Output the [X, Y] coordinate of the center of the cell containing the given text.  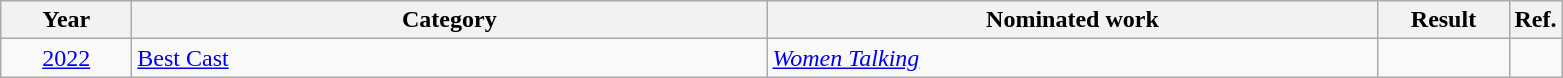
Best Cast [450, 58]
Result [1444, 20]
Ref. [1536, 20]
Category [450, 20]
Nominated work [1072, 20]
Year [66, 20]
Women Talking [1072, 58]
2022 [66, 58]
